Search for the cell housing the specified text and yield its [X, Y] center coordinate. 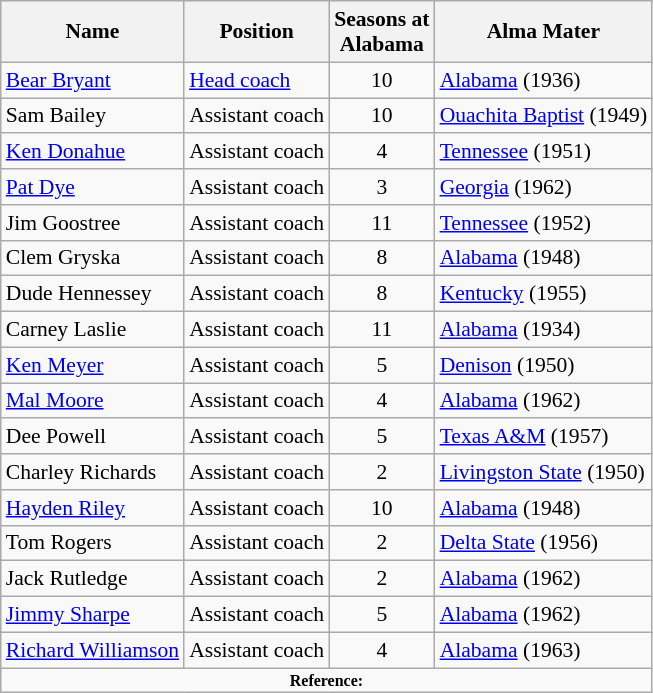
Head coach [256, 80]
Jack Rutledge [92, 579]
Tom Rogers [92, 543]
Bear Bryant [92, 80]
Kentucky (1955) [544, 294]
Charley Richards [92, 472]
Dee Powell [92, 437]
Georgia (1962) [544, 187]
Jimmy Sharpe [92, 615]
Hayden Riley [92, 508]
Richard Williamson [92, 650]
Sam Bailey [92, 116]
Name [92, 32]
Tennessee (1951) [544, 152]
Tennessee (1952) [544, 223]
Dude Hennessey [92, 294]
Ken Meyer [92, 365]
Pat Dye [92, 187]
Reference: [326, 680]
Ouachita Baptist (1949) [544, 116]
Denison (1950) [544, 365]
Ken Donahue [92, 152]
Alma Mater [544, 32]
Mal Moore [92, 401]
3 [382, 187]
Livingston State (1950) [544, 472]
Alabama (1934) [544, 330]
Jim Goostree [92, 223]
Alabama (1936) [544, 80]
Texas A&M (1957) [544, 437]
Position [256, 32]
Seasons atAlabama [382, 32]
Alabama (1963) [544, 650]
Clem Gryska [92, 258]
Carney Laslie [92, 330]
Delta State (1956) [544, 543]
